Provide the (x, y) coordinate of the cell's center where the given text is located.  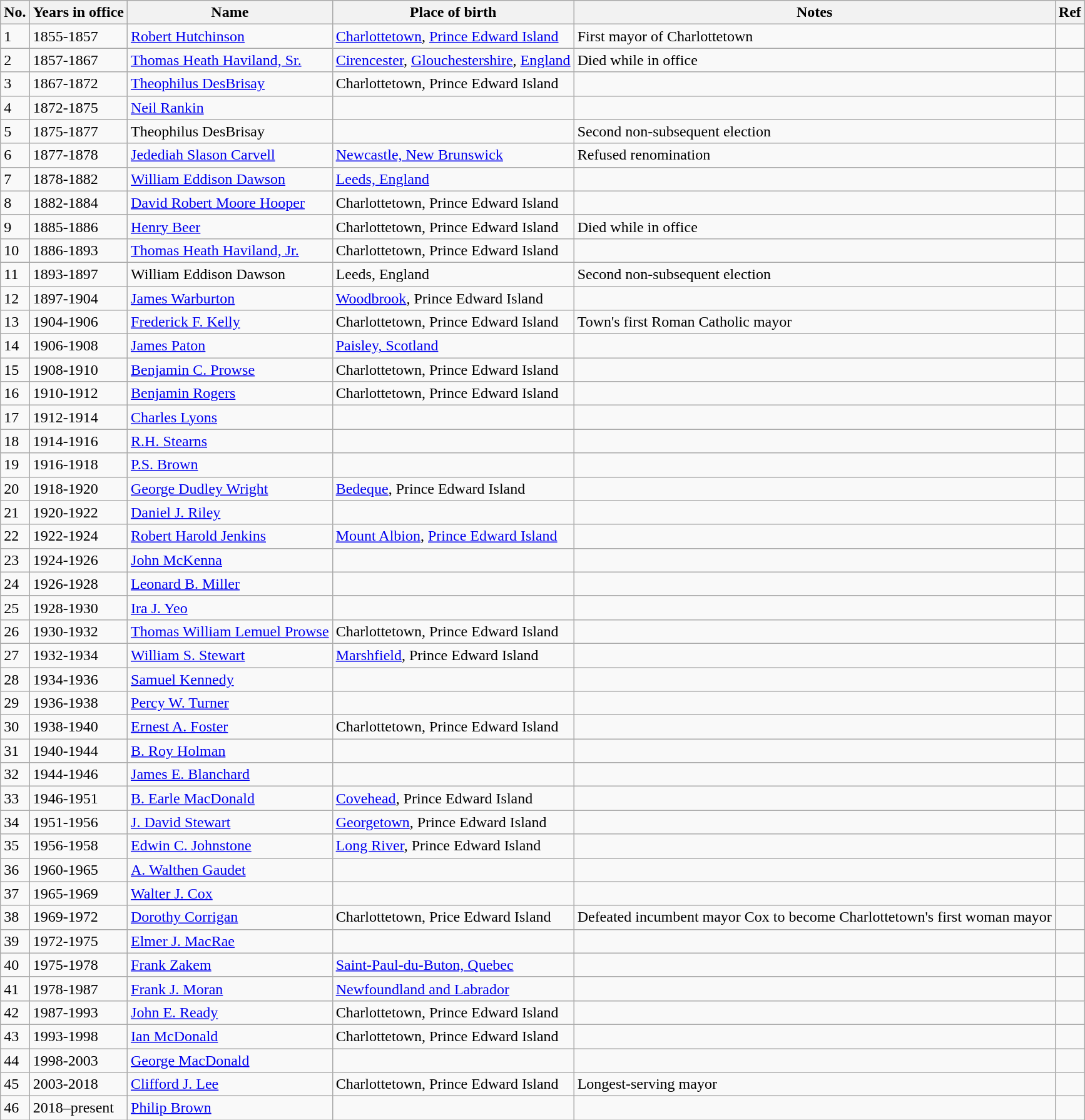
Neil Rankin (230, 108)
1872-1875 (78, 108)
1893-1897 (78, 274)
Charlottetown, Price Edward Island (453, 917)
Defeated incumbent mayor Cox to become Charlottetown's first woman mayor (815, 917)
1904-1906 (78, 322)
Frederick F. Kelly (230, 322)
1946-1951 (78, 798)
21 (15, 512)
Long River, Prince Edward Island (453, 846)
1878-1882 (78, 179)
John McKenna (230, 560)
28 (15, 679)
Dorothy Corrigan (230, 917)
1886-1893 (78, 250)
1930-1932 (78, 631)
35 (15, 846)
1978-1987 (78, 989)
1987-1993 (78, 1012)
32 (15, 775)
Mount Albion, Prince Edward Island (453, 536)
William S. Stewart (230, 655)
Saint-Paul-du-Buton, Quebec (453, 965)
1885-1886 (78, 227)
Georgetown, Prince Edward Island (453, 822)
Thomas Heath Haviland, Sr. (230, 60)
1877-1878 (78, 155)
45 (15, 1084)
1975-1978 (78, 965)
43 (15, 1036)
14 (15, 346)
Ref (1070, 13)
7 (15, 179)
1956-1958 (78, 846)
Years in office (78, 13)
David Robert Moore Hooper (230, 203)
Jedediah Slason Carvell (230, 155)
1932-1934 (78, 655)
Marshfield, Prince Edward Island (453, 655)
1998-2003 (78, 1061)
Covehead, Prince Edward Island (453, 798)
36 (15, 870)
Cirencester, Glouchestershire, England (453, 60)
2018–present (78, 1108)
40 (15, 965)
Paisley, Scotland (453, 346)
Frank J. Moran (230, 989)
30 (15, 727)
Ian McDonald (230, 1036)
46 (15, 1108)
Newfoundland and Labrador (453, 989)
17 (15, 417)
Notes (815, 13)
Ernest A. Foster (230, 727)
42 (15, 1012)
1993-1998 (78, 1036)
1922-1924 (78, 536)
Elmer J. MacRae (230, 941)
1875-1877 (78, 131)
29 (15, 703)
12 (15, 298)
1928-1930 (78, 608)
Place of birth (453, 13)
41 (15, 989)
John E. Ready (230, 1012)
Daniel J. Riley (230, 512)
1916-1918 (78, 465)
27 (15, 655)
20 (15, 489)
39 (15, 941)
Robert Hutchinson (230, 36)
1951-1956 (78, 822)
Newcastle, New Brunswick (453, 155)
22 (15, 536)
Charles Lyons (230, 417)
23 (15, 560)
26 (15, 631)
1944-1946 (78, 775)
1972-1975 (78, 941)
1855-1857 (78, 36)
B. Roy Holman (230, 751)
Percy W. Turner (230, 703)
1897-1904 (78, 298)
1920-1922 (78, 512)
25 (15, 608)
15 (15, 370)
J. David Stewart (230, 822)
Edwin C. Johnstone (230, 846)
1914-1916 (78, 441)
Walter J. Cox (230, 893)
1867-1872 (78, 84)
1906-1908 (78, 346)
4 (15, 108)
24 (15, 584)
16 (15, 394)
Henry Beer (230, 227)
13 (15, 322)
2 (15, 60)
Robert Harold Jenkins (230, 536)
34 (15, 822)
1882-1884 (78, 203)
Leonard B. Miller (230, 584)
1 (15, 36)
James Paton (230, 346)
37 (15, 893)
Woodbrook, Prince Edward Island (453, 298)
Name (230, 13)
Benjamin Rogers (230, 394)
Philip Brown (230, 1108)
1965-1969 (78, 893)
18 (15, 441)
1969-1972 (78, 917)
1924-1926 (78, 560)
1912-1914 (78, 417)
B. Earle MacDonald (230, 798)
Frank Zakem (230, 965)
No. (15, 13)
James E. Blanchard (230, 775)
Benjamin C. Prowse (230, 370)
10 (15, 250)
38 (15, 917)
33 (15, 798)
5 (15, 131)
1934-1936 (78, 679)
R.H. Stearns (230, 441)
P.S. Brown (230, 465)
31 (15, 751)
Ira J. Yeo (230, 608)
2003-2018 (78, 1084)
A. Walthen Gaudet (230, 870)
6 (15, 155)
Clifford J. Lee (230, 1084)
George MacDonald (230, 1061)
11 (15, 274)
44 (15, 1061)
First mayor of Charlottetown (815, 36)
Refused renomination (815, 155)
1857-1867 (78, 60)
3 (15, 84)
19 (15, 465)
Thomas William Lemuel Prowse (230, 631)
1960-1965 (78, 870)
Thomas Heath Haviland, Jr. (230, 250)
1936-1938 (78, 703)
1940-1944 (78, 751)
1908-1910 (78, 370)
Bedeque, Prince Edward Island (453, 489)
James Warburton (230, 298)
9 (15, 227)
1938-1940 (78, 727)
1918-1920 (78, 489)
Town's first Roman Catholic mayor (815, 322)
1910-1912 (78, 394)
Longest-serving mayor (815, 1084)
8 (15, 203)
1926-1928 (78, 584)
Samuel Kennedy (230, 679)
George Dudley Wright (230, 489)
